Search for the cell housing the specified text and yield its (x, y) center coordinate. 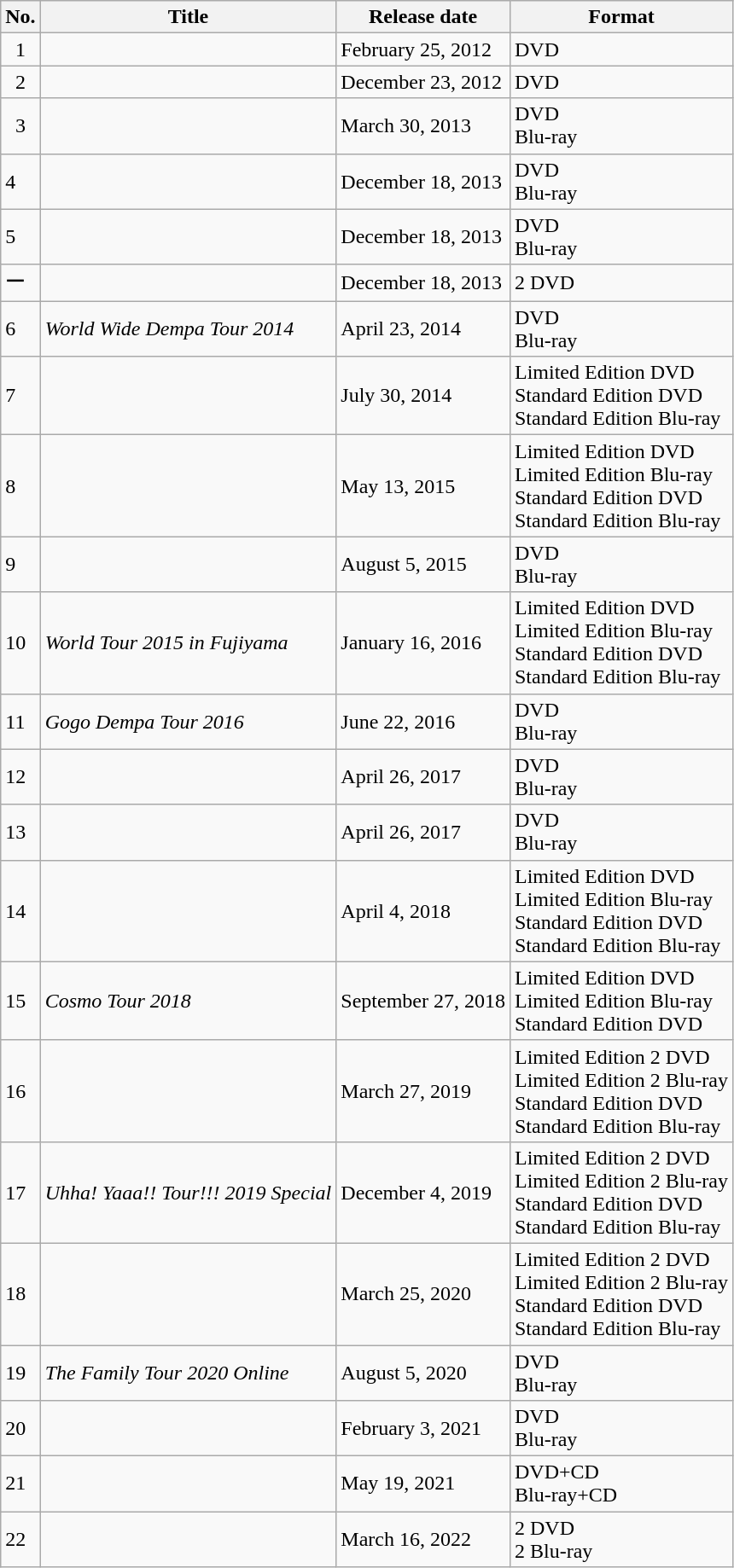
7 (20, 396)
May 19, 2021 (423, 1484)
2 DVD2 Blu-ray (621, 1539)
Title (188, 17)
April 4, 2018 (423, 911)
Gogo Dempa Tour 2016 (188, 722)
January 16, 2016 (423, 643)
5 (20, 237)
18 (20, 1293)
Uhha! Yaaa!! Tour!!! 2019 Special (188, 1193)
16 (20, 1090)
ー (20, 283)
July 30, 2014 (423, 396)
9 (20, 565)
4 (20, 181)
2 DVD (621, 283)
15 (20, 1001)
August 5, 2020 (423, 1372)
December 23, 2012 (423, 82)
3 (20, 126)
February 25, 2012 (423, 49)
8 (20, 486)
Release date (423, 17)
March 16, 2022 (423, 1539)
Limited Edition DVDStandard Edition DVDStandard Edition Blu-ray (621, 396)
March 25, 2020 (423, 1293)
May 13, 2015 (423, 486)
6 (20, 329)
February 3, 2021 (423, 1428)
Limited Edition DVDLimited Edition Blu-rayStandard Edition DVD (621, 1001)
12 (20, 776)
10 (20, 643)
20 (20, 1428)
The Family Tour 2020 Online (188, 1372)
14 (20, 911)
December 4, 2019 (423, 1193)
11 (20, 722)
April 23, 2014 (423, 329)
21 (20, 1484)
22 (20, 1539)
World Wide Dempa Tour 2014 (188, 329)
19 (20, 1372)
2 (20, 82)
June 22, 2016 (423, 722)
1 (20, 49)
13 (20, 833)
DVD+CDBlu-ray+CD (621, 1484)
September 27, 2018 (423, 1001)
World Tour 2015 in Fujiyama (188, 643)
August 5, 2015 (423, 565)
No. (20, 17)
Cosmo Tour 2018 (188, 1001)
March 30, 2013 (423, 126)
March 27, 2019 (423, 1090)
17 (20, 1193)
Format (621, 17)
